Determine the [X, Y] coordinate at the center of the cell enclosing the given text.  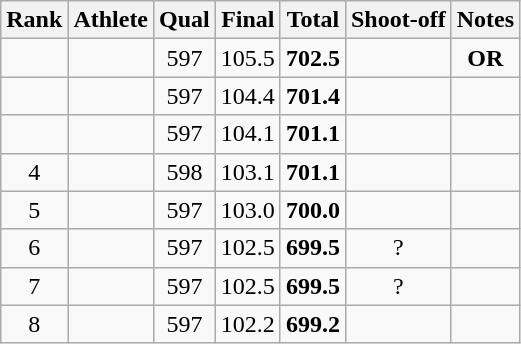
OR [485, 58]
699.2 [312, 324]
Final [248, 20]
103.0 [248, 210]
Notes [485, 20]
Rank [34, 20]
Total [312, 20]
Qual [185, 20]
103.1 [248, 172]
105.5 [248, 58]
5 [34, 210]
6 [34, 248]
700.0 [312, 210]
598 [185, 172]
7 [34, 286]
102.2 [248, 324]
Athlete [111, 20]
104.4 [248, 96]
104.1 [248, 134]
4 [34, 172]
Shoot-off [398, 20]
701.4 [312, 96]
8 [34, 324]
702.5 [312, 58]
